Provide the (x, y) coordinate of the cell's center where the given text is located.  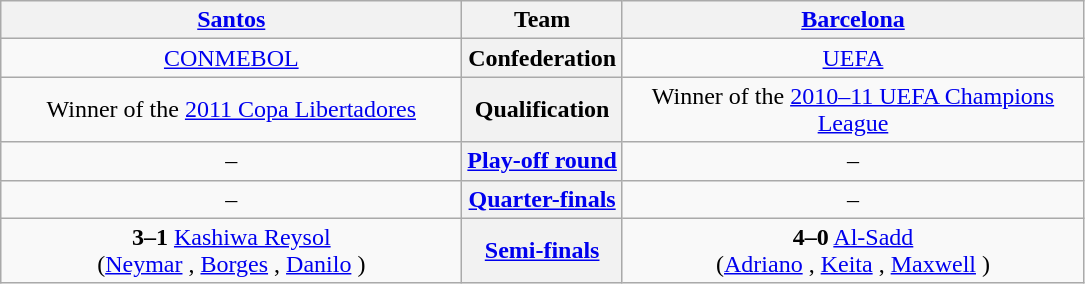
Semi-finals (542, 250)
Confederation (542, 58)
UEFA (852, 58)
CONMEBOL (232, 58)
Play-off round (542, 161)
Barcelona (852, 20)
Qualification (542, 110)
Santos (232, 20)
3–1 Kashiwa Reysol(Neymar , Borges , Danilo ) (232, 250)
Quarter-finals (542, 199)
Team (542, 20)
Winner of the 2010–11 UEFA Champions League (852, 110)
4–0 Al-Sadd(Adriano , Keita , Maxwell ) (852, 250)
Winner of the 2011 Copa Libertadores (232, 110)
